Detect which cell encompasses the target text, then output its [x, y] center coordinate. 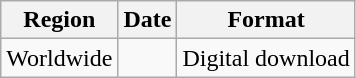
Worldwide [60, 58]
Digital download [266, 58]
Date [148, 20]
Format [266, 20]
Region [60, 20]
